Find where the given text appears and provide that cell's center as (X, Y) coordinate. 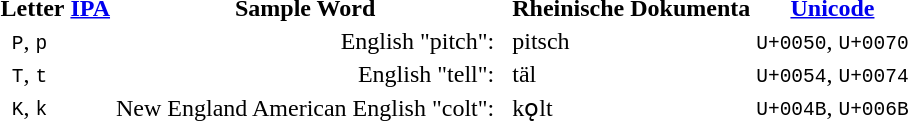
pitsch (632, 41)
täl (632, 74)
English "tell": (306, 74)
English "pitch": (306, 41)
